Return [x, y] of the center of cell containing provided text 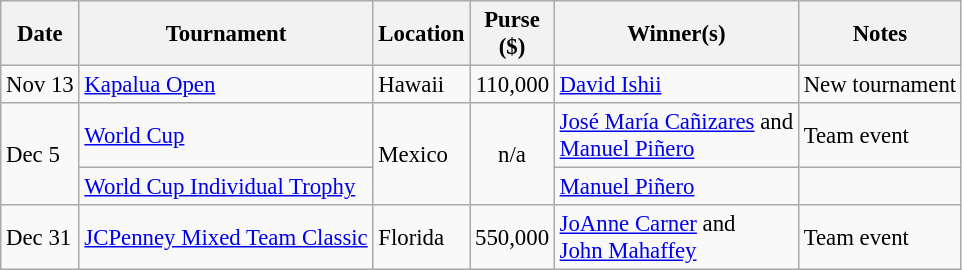
Location [422, 34]
Dec 5 [40, 154]
110,000 [512, 85]
New tournament [880, 85]
Tournament [226, 34]
JCPenney Mixed Team Classic [226, 238]
Nov 13 [40, 85]
Dec 31 [40, 238]
JoAnne Carner and John Mahaffey [676, 238]
Date [40, 34]
José María Cañizares and Manuel Piñero [676, 136]
Mexico [422, 154]
Hawaii [422, 85]
World Cup Individual Trophy [226, 187]
Purse($) [512, 34]
David Ishii [676, 85]
n/a [512, 154]
Kapalua Open [226, 85]
Manuel Piñero [676, 187]
World Cup [226, 136]
550,000 [512, 238]
Florida [422, 238]
Notes [880, 34]
Winner(s) [676, 34]
